Find where the given text appears and provide that cell's center as (X, Y) coordinate. 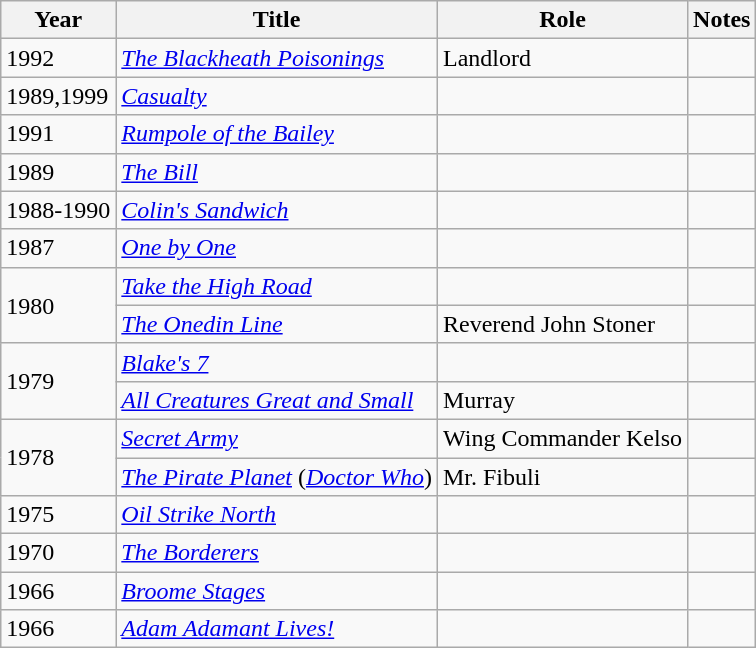
Broome Stages (277, 591)
1989,1999 (58, 96)
1975 (58, 515)
Landlord (562, 58)
Take the High Road (277, 286)
One by One (277, 248)
1991 (58, 134)
Notes (722, 20)
Blake's 7 (277, 362)
Murray (562, 400)
The Onedin Line (277, 324)
Colin's Sandwich (277, 210)
Casualty (277, 96)
Adam Adamant Lives! (277, 629)
All Creatures Great and Small (277, 400)
Wing Commander Kelso (562, 438)
The Pirate Planet (Doctor Who) (277, 477)
The Borderers (277, 553)
Secret Army (277, 438)
Year (58, 20)
1988-1990 (58, 210)
Oil Strike North (277, 515)
Reverend John Stoner (562, 324)
1992 (58, 58)
1989 (58, 172)
The Blackheath Poisonings (277, 58)
Mr. Fibuli (562, 477)
1987 (58, 248)
Title (277, 20)
The Bill (277, 172)
1979 (58, 381)
1970 (58, 553)
Rumpole of the Bailey (277, 134)
1978 (58, 457)
Role (562, 20)
1980 (58, 305)
